Extract the [x, y] coordinate from the center of the cell holding the provided text.  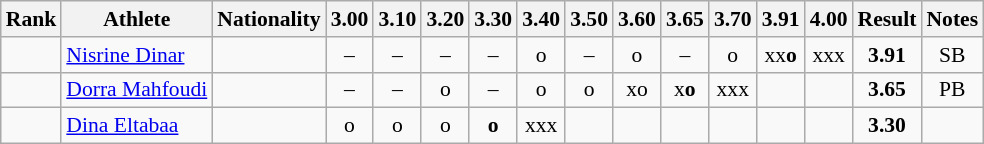
3.70 [733, 19]
3.10 [397, 19]
3.40 [541, 19]
Nisrine Dinar [136, 55]
Athlete [136, 19]
SB [952, 55]
Rank [32, 19]
3.50 [589, 19]
4.00 [829, 19]
Result [888, 19]
PB [952, 90]
3.00 [350, 19]
3.60 [637, 19]
Notes [952, 19]
Dina Eltabaa [136, 126]
3.20 [445, 19]
Dorra Mahfoudi [136, 90]
Nationality [268, 19]
xxo [781, 55]
